Detect which cell encompasses the target text, then output its [X, Y] center coordinate. 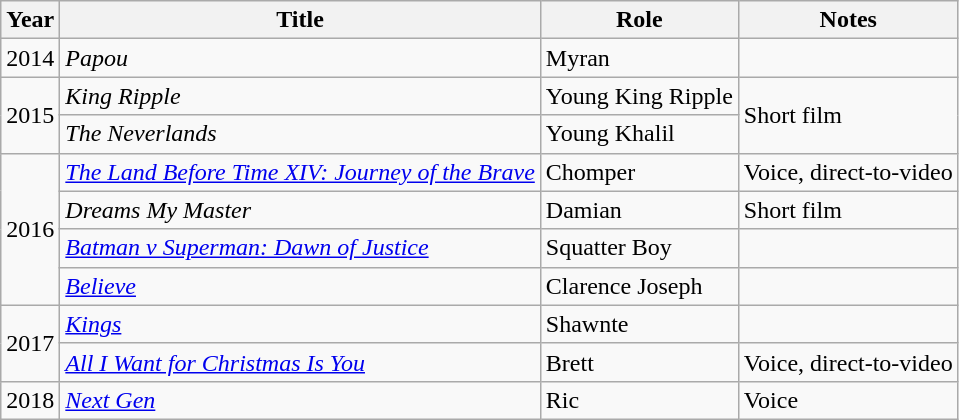
Young King Ripple [639, 96]
Notes [848, 20]
Year [30, 20]
All I Want for Christmas Is You [300, 362]
Chomper [639, 172]
King Ripple [300, 96]
Shawnte [639, 324]
Squatter Boy [639, 248]
Dreams My Master [300, 210]
Ric [639, 400]
Myran [639, 58]
Young Khalil [639, 134]
The Neverlands [300, 134]
Damian [639, 210]
Voice [848, 400]
2015 [30, 115]
2018 [30, 400]
Brett [639, 362]
The Land Before Time XIV: Journey of the Brave [300, 172]
Batman v Superman: Dawn of Justice [300, 248]
Title [300, 20]
Believe [300, 286]
2014 [30, 58]
Kings [300, 324]
2017 [30, 343]
Role [639, 20]
Next Gen [300, 400]
Papou [300, 58]
2016 [30, 229]
Clarence Joseph [639, 286]
